Find where the given text appears and provide that cell's center as [X, Y] coordinate. 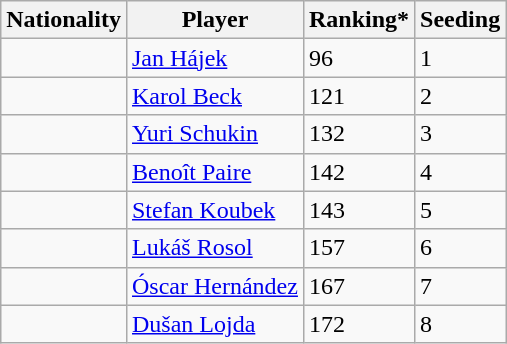
4 [460, 172]
1 [460, 58]
132 [358, 134]
Stefan Koubek [214, 210]
Seeding [460, 20]
167 [358, 286]
157 [358, 248]
Ranking* [358, 20]
Yuri Schukin [214, 134]
3 [460, 134]
143 [358, 210]
6 [460, 248]
96 [358, 58]
Player [214, 20]
172 [358, 324]
Karol Beck [214, 96]
121 [358, 96]
Dušan Lojda [214, 324]
142 [358, 172]
Óscar Hernández [214, 286]
8 [460, 324]
Jan Hájek [214, 58]
Nationality [64, 20]
5 [460, 210]
2 [460, 96]
Lukáš Rosol [214, 248]
Benoît Paire [214, 172]
7 [460, 286]
